Scan for the cell matching the given text and deliver its (x, y) coordinate at center. 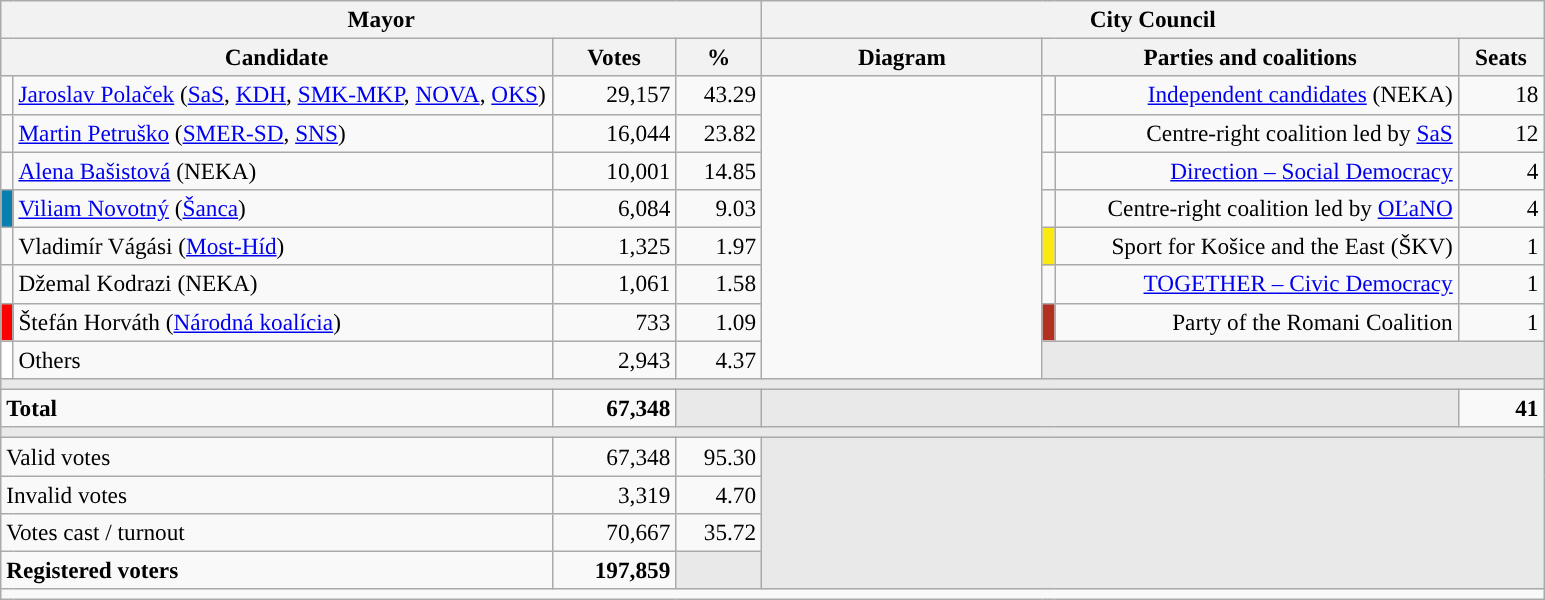
Diagram (902, 57)
Džemal Kodrazi (NEKA) (282, 284)
3,319 (614, 494)
Invalid votes (277, 494)
Independent candidates (NEKA) (1257, 95)
733 (614, 322)
197,859 (614, 570)
Vladimír Vágási (Most-Híd) (282, 246)
4.37 (719, 359)
43.29 (719, 95)
Centre-right coalition led by OĽaNO (1257, 208)
Alena Bašistová (NEKA) (282, 170)
6,084 (614, 208)
9.03 (719, 208)
2,943 (614, 359)
Others (282, 359)
TOGETHER – Civic Democracy (1257, 284)
1,325 (614, 246)
23.82 (719, 133)
Parties and coalitions (1250, 57)
Centre-right coalition led by SaS (1257, 133)
41 (1501, 408)
70,667 (614, 532)
Martin Petruško (SMER-SD, SNS) (282, 133)
10,001 (614, 170)
Sport for Košice and the East (ŠKV) (1257, 246)
Candidate (277, 57)
95.30 (719, 456)
Registered voters (277, 570)
% (719, 57)
Seats (1501, 57)
Mayor (382, 19)
29,157 (614, 95)
1,061 (614, 284)
Viliam Novotný (Šanca) (282, 208)
Party of the Romani Coalition (1257, 322)
1.09 (719, 322)
Total (277, 408)
Direction – Social Democracy (1257, 170)
14.85 (719, 170)
Votes (614, 57)
16,044 (614, 133)
Valid votes (277, 456)
35.72 (719, 532)
City Council (1153, 19)
12 (1501, 133)
18 (1501, 95)
4.70 (719, 494)
Votes cast / turnout (277, 532)
Jaroslav Polaček (SaS, KDH, SMK-MKP, NOVA, OKS) (282, 95)
1.58 (719, 284)
Štefán Horváth (Národná koalícia) (282, 322)
1.97 (719, 246)
